Scan for the cell matching the given text and deliver its [x, y] coordinate at center. 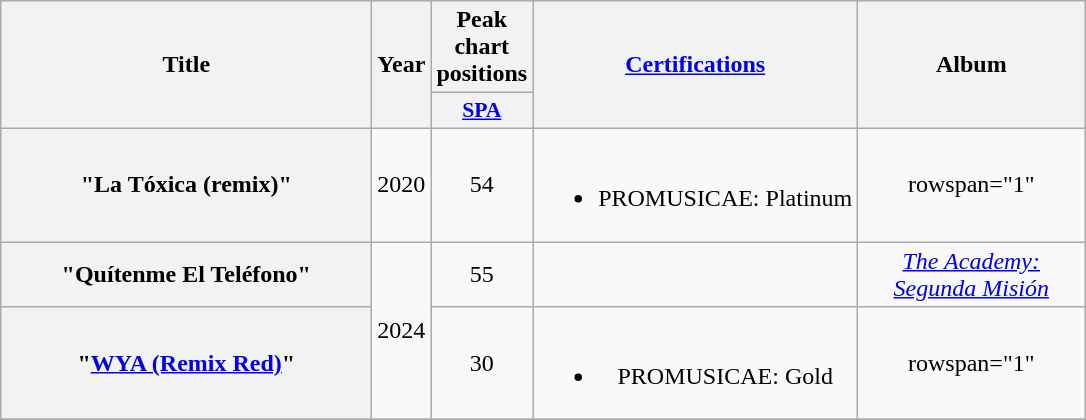
Album [972, 65]
"La Tóxica (remix)" [186, 184]
55 [482, 274]
30 [482, 364]
2024 [402, 331]
"Quítenme El Teléfono" [186, 274]
"WYA (Remix Red)" [186, 364]
Peak chart positions [482, 47]
Certifications [696, 65]
2020 [402, 184]
Title [186, 65]
Year [402, 65]
SPA [482, 111]
The Academy: Segunda Misión [972, 274]
PROMUSICAE: Platinum [696, 184]
54 [482, 184]
PROMUSICAE: Gold [696, 364]
